From the cell containing the given text, extract its center point as (X, Y) coordinate. 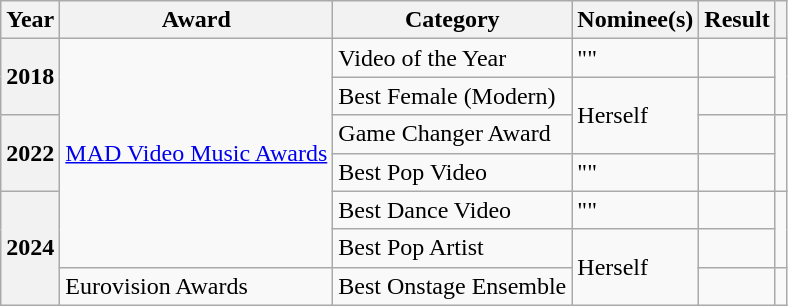
Game Changer Award (452, 134)
Best Pop Artist (452, 248)
Best Onstage Ensemble (452, 286)
Best Pop Video (452, 172)
Year (30, 20)
Category (452, 20)
2018 (30, 77)
Best Dance Video (452, 210)
Video of the Year (452, 58)
MAD Video Music Awards (196, 153)
Nominee(s) (636, 20)
Best Female (Modern) (452, 96)
Result (737, 20)
2024 (30, 248)
Eurovision Awards (196, 286)
Award (196, 20)
2022 (30, 153)
